Provide the (x, y) coordinate of the cell's center where the given text is located.  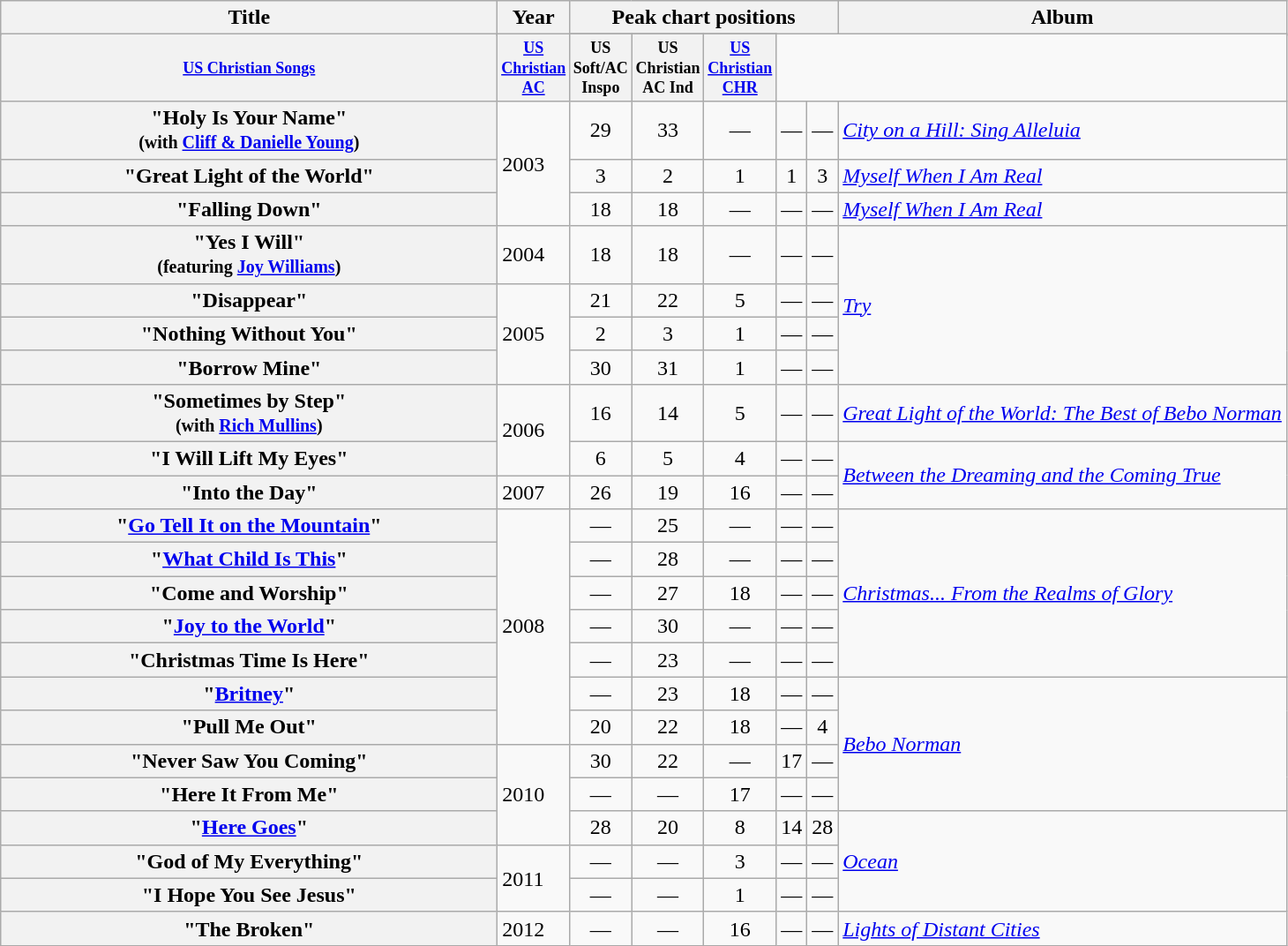
"Great Light of the World" (249, 176)
"Pull Me Out" (249, 727)
2006 (534, 429)
"I Hope You See Jesus" (249, 895)
"Falling Down" (249, 209)
2003 (534, 164)
2004 (534, 254)
"Joy to the World" (249, 627)
"Never Saw You Coming" (249, 761)
"The Broken" (249, 928)
19 (668, 492)
US Christian AC Ind (668, 68)
US Christian CHR (740, 68)
"Here It From Me" (249, 794)
2005 (534, 334)
29 (602, 131)
2007 (534, 492)
Lights of Distant Cities (1062, 928)
27 (668, 593)
"Sometimes by Step"(with Rich Mullins) (249, 413)
"Yes I Will"(featuring Joy Williams) (249, 254)
Peak chart positions (704, 18)
Title (249, 18)
"Christmas Time Is Here" (249, 660)
Christmas... From the Realms of Glory (1062, 593)
"Come and Worship" (249, 593)
City on a Hill: Sing Alleluia (1062, 131)
"Britney" (249, 694)
Album (1062, 18)
2012 (534, 928)
Great Light of the World: The Best of Bebo Norman (1062, 413)
6 (602, 458)
"God of My Everything" (249, 861)
"Disappear" (249, 300)
21 (602, 300)
26 (602, 492)
US Soft/AC Inspo (602, 68)
25 (668, 526)
"Borrow Mine" (249, 367)
Bebo Norman (1062, 744)
Between the Dreaming and the Coming True (1062, 475)
"Nothing Without You" (249, 334)
"Here Goes" (249, 828)
2010 (534, 794)
US Christian Songs (249, 68)
2011 (534, 878)
US Christian AC (534, 68)
"Into the Day" (249, 492)
"Holy Is Your Name"(with Cliff & Danielle Young) (249, 131)
"I Will Lift My Eyes" (249, 458)
Try (1062, 305)
Ocean (1062, 861)
33 (668, 131)
2008 (534, 627)
8 (740, 828)
31 (668, 367)
"What Child Is This" (249, 559)
"Go Tell It on the Mountain" (249, 526)
Year (534, 18)
